Pinpoint the cell where the given text exists, returning its [X, Y] midpoint coordinate. 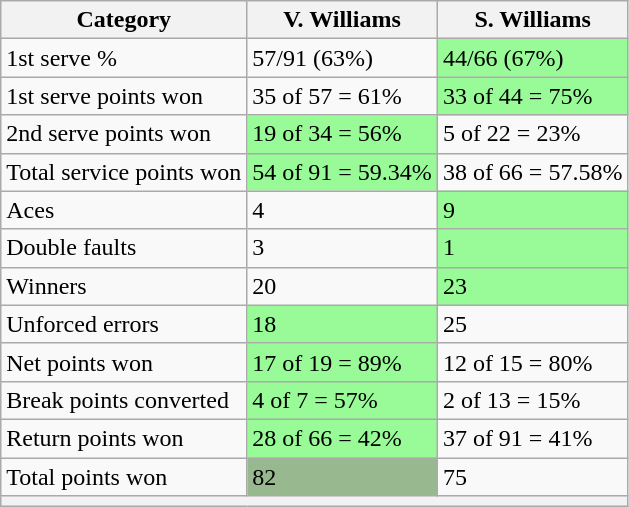
Winners [124, 286]
9 [532, 210]
23 [532, 286]
V. Williams [342, 20]
1st serve % [124, 58]
Category [124, 20]
82 [342, 477]
3 [342, 248]
Net points won [124, 362]
44/66 (67%) [532, 58]
38 of 66 = 57.58% [532, 172]
19 of 34 = 56% [342, 134]
Double faults [124, 248]
28 of 66 = 42% [342, 438]
Unforced errors [124, 324]
35 of 57 = 61% [342, 96]
Aces [124, 210]
4 [342, 210]
33 of 44 = 75% [532, 96]
37 of 91 = 41% [532, 438]
12 of 15 = 80% [532, 362]
57/91 (63%) [342, 58]
18 [342, 324]
Total service points won [124, 172]
25 [532, 324]
54 of 91 = 59.34% [342, 172]
1 [532, 248]
20 [342, 286]
Return points won [124, 438]
2nd serve points won [124, 134]
Total points won [124, 477]
S. Williams [532, 20]
5 of 22 = 23% [532, 134]
4 of 7 = 57% [342, 400]
2 of 13 = 15% [532, 400]
1st serve points won [124, 96]
17 of 19 = 89% [342, 362]
Break points converted [124, 400]
75 [532, 477]
